Provide the [x, y] coordinate of the cell's center where the given text is located.  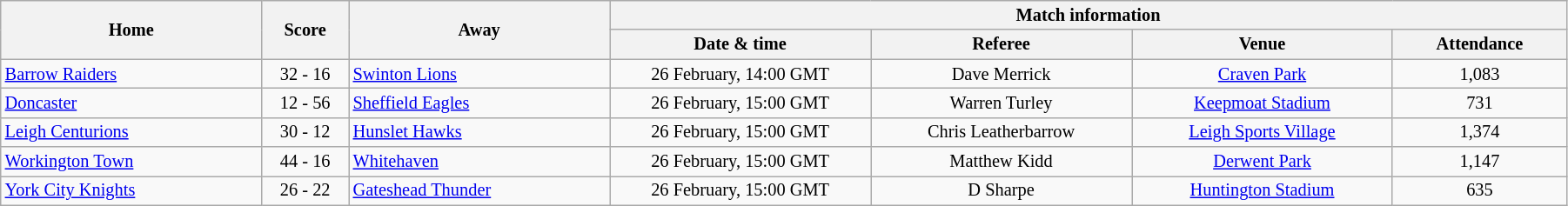
Match information [1089, 15]
Leigh Sports Village [1263, 132]
1,374 [1479, 132]
Away [479, 30]
Date & time [740, 44]
York City Knights [131, 190]
Referee [1002, 44]
Huntington Stadium [1263, 190]
Doncaster [131, 103]
635 [1479, 190]
Whitehaven [479, 162]
Derwent Park [1263, 162]
Leigh Centurions [131, 132]
12 - 56 [305, 103]
26 - 22 [305, 190]
Score [305, 30]
1,083 [1479, 74]
1,147 [1479, 162]
Warren Turley [1002, 103]
44 - 16 [305, 162]
Barrow Raiders [131, 74]
Workington Town [131, 162]
D Sharpe [1002, 190]
Swinton Lions [479, 74]
Keepmoat Stadium [1263, 103]
Gateshead Thunder [479, 190]
30 - 12 [305, 132]
Matthew Kidd [1002, 162]
Dave Merrick [1002, 74]
32 - 16 [305, 74]
731 [1479, 103]
Hunslet Hawks [479, 132]
Attendance [1479, 44]
Sheffield Eagles [479, 103]
Home [131, 30]
Venue [1263, 44]
26 February, 14:00 GMT [740, 74]
Craven Park [1263, 74]
Chris Leatherbarrow [1002, 132]
